Scan for the cell matching the given text and deliver its (x, y) coordinate at center. 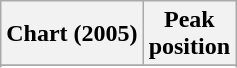
Chart (2005) (72, 34)
Peakposition (189, 34)
